Extract the (x, y) coordinate from the center of the cell holding the provided text.  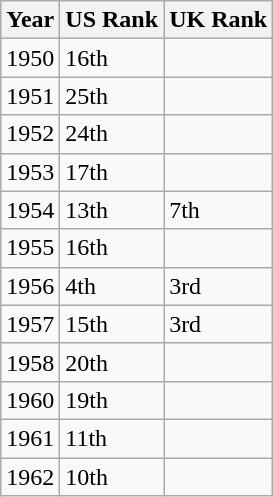
1953 (30, 172)
13th (112, 210)
1951 (30, 96)
1960 (30, 400)
1962 (30, 477)
4th (112, 286)
24th (112, 134)
1954 (30, 210)
1952 (30, 134)
US Rank (112, 20)
UK Rank (218, 20)
1955 (30, 248)
15th (112, 324)
19th (112, 400)
1961 (30, 438)
20th (112, 362)
1956 (30, 286)
17th (112, 172)
7th (218, 210)
1958 (30, 362)
1950 (30, 58)
11th (112, 438)
Year (30, 20)
1957 (30, 324)
25th (112, 96)
10th (112, 477)
